Search for the cell housing the specified text and yield its [x, y] center coordinate. 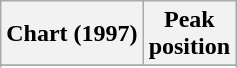
Chart (1997) [72, 34]
Peakposition [189, 34]
